Identify which cell holds the provided text, then report its (X, Y) central coordinate. 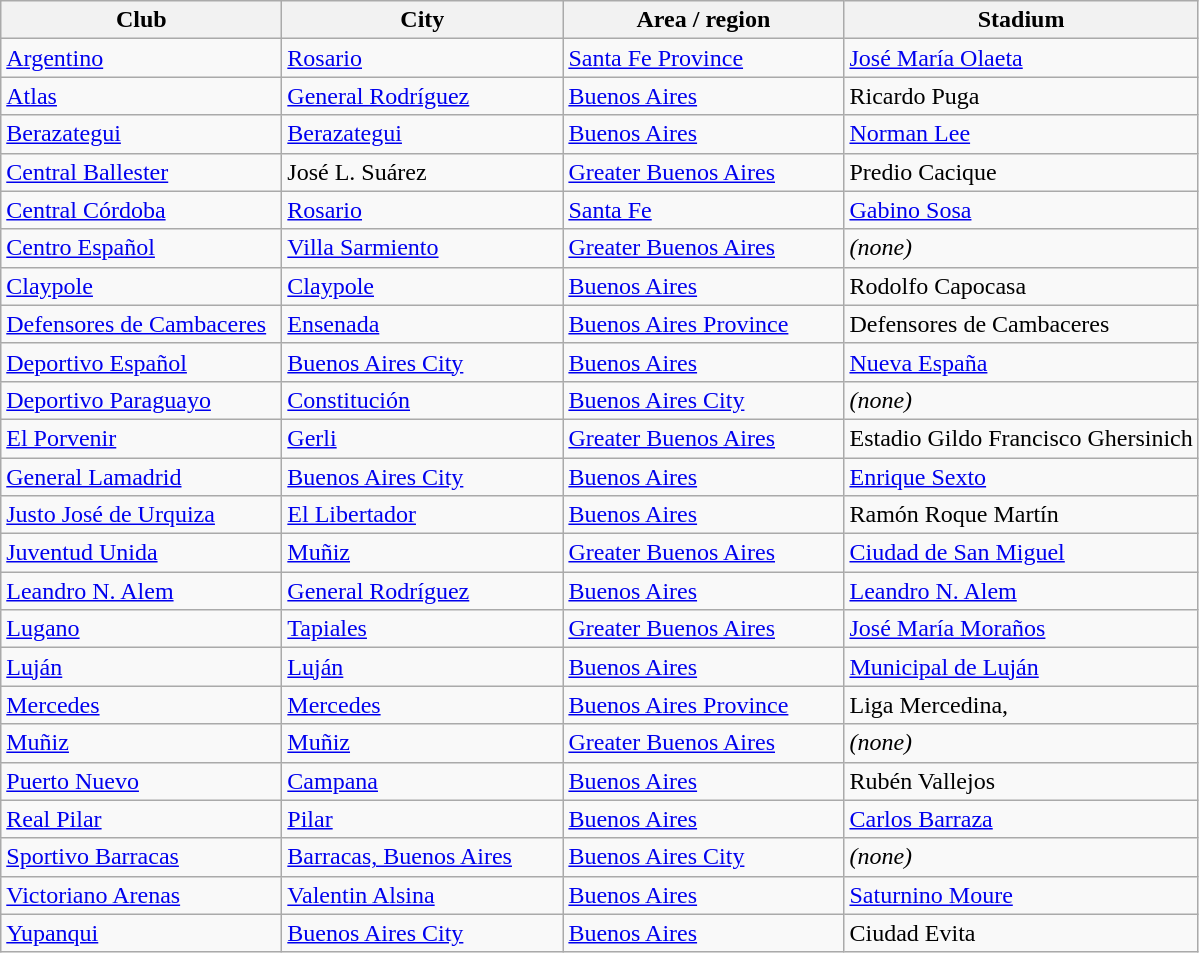
Santa Fe Province (704, 58)
Area / region (704, 20)
Deportivo Español (142, 362)
Carlos Barraza (1021, 819)
Rodolfo Capocasa (1021, 286)
Ensenada (422, 324)
Norman Lee (1021, 134)
Atlas (142, 96)
Sportivo Barracas (142, 857)
Argentino (142, 58)
Gerli (422, 438)
Santa Fe (704, 210)
Estadio Gildo Francisco Ghersinich (1021, 438)
Nueva España (1021, 362)
General Lamadrid (142, 477)
Villa Sarmiento (422, 248)
El Libertador (422, 515)
Ricardo Puga (1021, 96)
Liga Mercedina, (1021, 705)
Justo José de Urquiza (142, 515)
Ciudad de San Miguel (1021, 553)
Stadium (1021, 20)
Juventud Unida (142, 553)
Real Pilar (142, 819)
Predio Cacique (1021, 172)
Tapiales (422, 629)
Enrique Sexto (1021, 477)
Ciudad Evita (1021, 933)
Valentin Alsina (422, 895)
Campana (422, 781)
Pilar (422, 819)
Central Córdoba (142, 210)
Centro Español (142, 248)
Saturnino Moure (1021, 895)
Victoriano Arenas (142, 895)
Puerto Nuevo (142, 781)
Gabino Sosa (1021, 210)
City (422, 20)
Municipal de Luján (1021, 667)
José L. Suárez (422, 172)
Rubén Vallejos (1021, 781)
Lugano (142, 629)
Constitución (422, 400)
José María Olaeta (1021, 58)
Yupanqui (142, 933)
Barracas, Buenos Aires (422, 857)
Deportivo Paraguayo (142, 400)
El Porvenir (142, 438)
Central Ballester (142, 172)
Club (142, 20)
Ramón Roque Martín (1021, 515)
José María Moraños (1021, 629)
